Scan for the cell matching the given text and deliver its (x, y) coordinate at center. 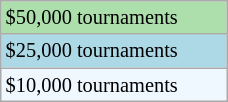
$10,000 tournaments (114, 85)
$25,000 tournaments (114, 51)
$50,000 tournaments (114, 17)
